From the cell containing the given text, extract its center point as (x, y) coordinate. 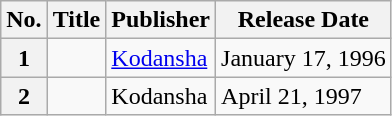
1 (24, 58)
April 21, 1997 (304, 96)
Title (76, 20)
Publisher (161, 20)
Release Date (304, 20)
January 17, 1996 (304, 58)
No. (24, 20)
2 (24, 96)
